Scan for the cell matching the given text and deliver its (X, Y) coordinate at center. 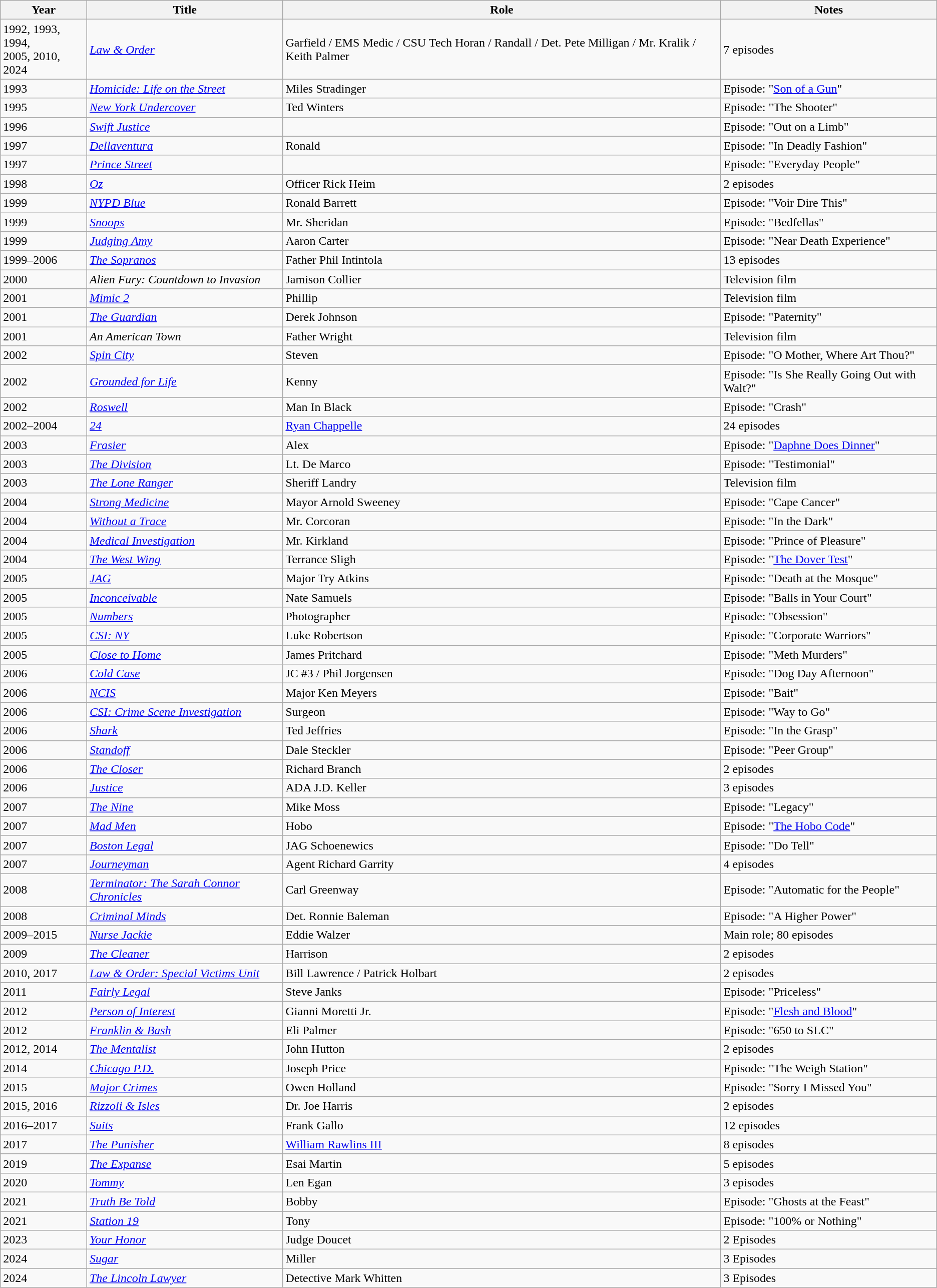
Episode: "The Shooter" (829, 108)
Suits (184, 1125)
Episode: "Way to Go" (829, 712)
Detective Mark Whitten (502, 1278)
Bill Lawrence / Patrick Holbart (502, 973)
Nate Samuels (502, 597)
Harrison (502, 954)
Episode: "A Higher Power" (829, 916)
Father Wright (502, 336)
The Sopranos (184, 260)
Your Honor (184, 1240)
Episode: "Daphne Does Dinner" (829, 445)
1998 (44, 184)
Episode: "Sorry I Missed You" (829, 1087)
CSI: NY (184, 636)
2 Episodes (829, 1240)
Miles Stradinger (502, 89)
Major Try Atkins (502, 578)
ADA J.D. Keller (502, 788)
Hobo (502, 826)
Episode: "Testimonial" (829, 464)
Major Ken Meyers (502, 693)
Episode: "Peer Group" (829, 750)
The Guardian (184, 317)
Phillip (502, 298)
Year (44, 10)
2000 (44, 279)
Episode: "Corporate Warriors" (829, 636)
Tony (502, 1221)
Sheriff Landry (502, 483)
7 episodes (829, 49)
Judging Amy (184, 241)
1992, 1993, 1994,2005, 2010, 2024 (44, 49)
2023 (44, 1240)
Episode: "Is She Really Going Out with Walt?" (829, 381)
Without a Trace (184, 521)
Major Crimes (184, 1087)
John Hutton (502, 1049)
Inconceivable (184, 597)
2017 (44, 1144)
Episode: "Do Tell" (829, 845)
Episode: "Out on a Limb" (829, 127)
Mayor Arnold Sweeney (502, 502)
Episode: "The Hobo Code" (829, 826)
1996 (44, 127)
Swift Justice (184, 127)
Episode: "Death at the Mosque" (829, 578)
Episode: "Crash" (829, 407)
Episode: "Automatic for the People" (829, 890)
Eddie Walzer (502, 935)
Sugar (184, 1259)
Episode: "650 to SLC" (829, 1030)
Episode: "Cape Cancer" (829, 502)
Ted Jeffries (502, 731)
2019 (44, 1163)
2011 (44, 992)
Person of Interest (184, 1011)
The Mentalist (184, 1049)
The Nine (184, 807)
An American Town (184, 336)
Episode: "In Deadly Fashion" (829, 146)
Esai Martin (502, 1163)
Joseph Price (502, 1068)
Station 19 (184, 1221)
The West Wing (184, 559)
William Rawlins III (502, 1144)
Franklin & Bash (184, 1030)
The Lone Ranger (184, 483)
Luke Robertson (502, 636)
2010, 2017 (44, 973)
Ronald Barrett (502, 203)
Episode: "O Mother, Where Art Thou?" (829, 355)
Episode: "Dog Day Afternoon" (829, 674)
Officer Rick Heim (502, 184)
Episode: "Near Death Experience" (829, 241)
2020 (44, 1182)
Derek Johnson (502, 317)
Grounded for Life (184, 381)
Det. Ronnie Baleman (502, 916)
The Closer (184, 769)
Mr. Sheridan (502, 222)
12 episodes (829, 1125)
Episode: "Meth Murders" (829, 655)
Main role; 80 episodes (829, 935)
Gianni Moretti Jr. (502, 1011)
JC #3 / Phil Jorgensen (502, 674)
Spin City (184, 355)
Dale Steckler (502, 750)
Episode: "Voir Dire This" (829, 203)
13 episodes (829, 260)
1999–2006 (44, 260)
JAG (184, 578)
Episode: "In the Dark" (829, 521)
Criminal Minds (184, 916)
Steven (502, 355)
Jamison Collier (502, 279)
24 (184, 426)
NCIS (184, 693)
Episode: "Balls in Your Court" (829, 597)
4 episodes (829, 864)
Strong Medicine (184, 502)
Truth Be Told (184, 1201)
Terrance Sligh (502, 559)
Cold Case (184, 674)
Rizzoli & Isles (184, 1106)
Standoff (184, 750)
Snoops (184, 222)
Alien Fury: Countdown to Invasion (184, 279)
Mr. Kirkland (502, 540)
Mike Moss (502, 807)
Man In Black (502, 407)
Richard Branch (502, 769)
Agent Richard Garrity (502, 864)
Steve Janks (502, 992)
2016–2017 (44, 1125)
Numbers (184, 617)
New York Undercover (184, 108)
Frank Gallo (502, 1125)
Journeyman (184, 864)
Bobby (502, 1201)
Episode: "Bedfellas" (829, 222)
Terminator: The Sarah Connor Chronicles (184, 890)
Law & Order (184, 49)
Carl Greenway (502, 890)
Title (184, 10)
Owen Holland (502, 1087)
Justice (184, 788)
Episode: "Flesh and Blood" (829, 1011)
2009–2015 (44, 935)
Roswell (184, 407)
Episode: "The Weigh Station" (829, 1068)
Aaron Carter (502, 241)
Kenny (502, 381)
8 episodes (829, 1144)
2014 (44, 1068)
Episode: "Obsession" (829, 617)
Episode: "In the Grasp" (829, 731)
Ronald (502, 146)
5 episodes (829, 1163)
Dr. Joe Harris (502, 1106)
Mr. Corcoran (502, 521)
The Division (184, 464)
2002–2004 (44, 426)
Lt. De Marco (502, 464)
Law & Order: Special Victims Unit (184, 973)
Prince Street (184, 165)
Mimic 2 (184, 298)
24 episodes (829, 426)
Homicide: Life on the Street (184, 89)
Dellaventura (184, 146)
1995 (44, 108)
Miller (502, 1259)
Ted Winters (502, 108)
Role (502, 10)
Episode: "Everyday People" (829, 165)
Medical Investigation (184, 540)
JAG Schoenewics (502, 845)
Tommy (184, 1182)
Alex (502, 445)
Episode: "Son of a Gun" (829, 89)
2009 (44, 954)
The Expanse (184, 1163)
The Lincoln Lawyer (184, 1278)
Photographer (502, 617)
Ryan Chappelle (502, 426)
Mad Men (184, 826)
James Pritchard (502, 655)
The Punisher (184, 1144)
Episode: "Prince of Pleasure" (829, 540)
Episode: "The Dover Test" (829, 559)
Garfield / EMS Medic / CSU Tech Horan / Randall / Det. Pete Milligan / Mr. Kralik / Keith Palmer (502, 49)
Chicago P.D. (184, 1068)
Shark (184, 731)
The Cleaner (184, 954)
CSI: Crime Scene Investigation (184, 712)
Fairly Legal (184, 992)
Notes (829, 10)
Father Phil Intintola (502, 260)
Episode: "Ghosts at the Feast" (829, 1201)
Frasier (184, 445)
Episode: "100% or Nothing" (829, 1221)
2015 (44, 1087)
Boston Legal (184, 845)
2012, 2014 (44, 1049)
Judge Doucet (502, 1240)
Len Egan (502, 1182)
2015, 2016 (44, 1106)
Episode: "Paternity" (829, 317)
Close to Home (184, 655)
Episode: "Legacy" (829, 807)
NYPD Blue (184, 203)
Surgeon (502, 712)
Oz (184, 184)
Episode: "Bait" (829, 693)
Episode: "Priceless" (829, 992)
Nurse Jackie (184, 935)
1993 (44, 89)
Eli Palmer (502, 1030)
